For the text-containing cell, return its midpoint in [X, Y] coordinate format. 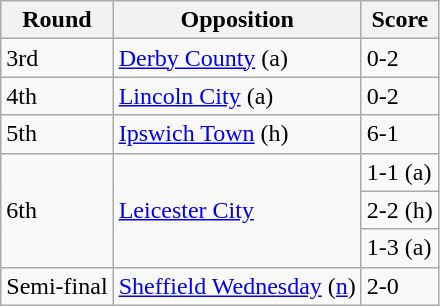
2-0 [400, 286]
Derby County (a) [237, 58]
6-1 [400, 134]
Leicester City [237, 210]
4th [57, 96]
2-2 (h) [400, 210]
5th [57, 134]
1-3 (a) [400, 248]
Lincoln City (a) [237, 96]
Opposition [237, 20]
6th [57, 210]
3rd [57, 58]
Round [57, 20]
Sheffield Wednesday (n) [237, 286]
Semi-final [57, 286]
Ipswich Town (h) [237, 134]
Score [400, 20]
1-1 (a) [400, 172]
